Extract the [X, Y] coordinate from the center of the cell holding the provided text.  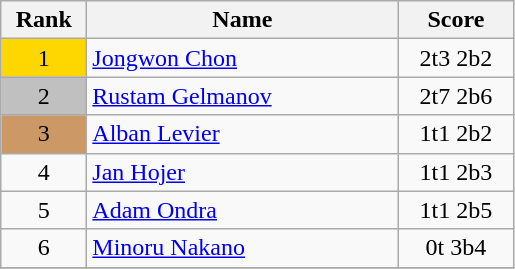
Score [456, 20]
1t1 2b3 [456, 172]
6 [44, 248]
Adam Ondra [242, 210]
Jongwon Chon [242, 58]
2 [44, 96]
Alban Levier [242, 134]
Jan Hojer [242, 172]
Rank [44, 20]
3 [44, 134]
Minoru Nakano [242, 248]
1t1 2b2 [456, 134]
1 [44, 58]
Rustam Gelmanov [242, 96]
4 [44, 172]
2t7 2b6 [456, 96]
2t3 2b2 [456, 58]
0t 3b4 [456, 248]
1t1 2b5 [456, 210]
5 [44, 210]
Name [242, 20]
